Find where the given text appears and provide that cell's center as (x, y) coordinate. 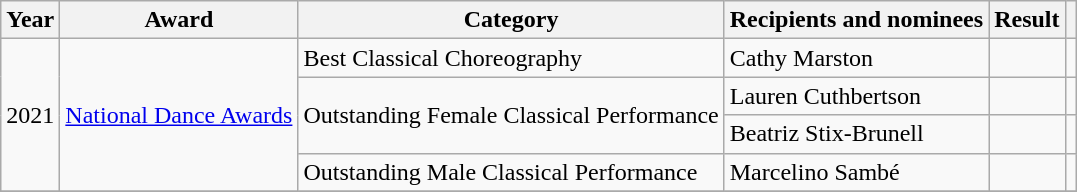
Beatriz Stix-Brunell (856, 134)
Cathy Marston (856, 58)
Outstanding Male Classical Performance (511, 172)
Best Classical Choreography (511, 58)
2021 (30, 115)
Outstanding Female Classical Performance (511, 115)
Year (30, 20)
Marcelino Sambé (856, 172)
National Dance Awards (179, 115)
Recipients and nominees (856, 20)
Result (1027, 20)
Award (179, 20)
Lauren Cuthbertson (856, 96)
Category (511, 20)
